For the text-containing cell, return its midpoint in [X, Y] coordinate format. 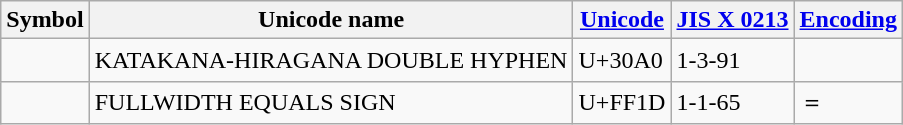
U+FF1D [622, 102]
FULLWIDTH EQUALS SIGN [331, 102]
Unicode name [331, 20]
＝ [848, 102]
U+30A0 [622, 60]
KATAKANA-HIRAGANA DOUBLE HYPHEN [331, 60]
JIS X 0213 [732, 20]
Symbol [45, 20]
Unicode [622, 20]
1-1-65 [732, 102]
1-3-91 [732, 60]
゠ [848, 60]
Encoding [848, 20]
